Pinpoint the cell where the given text exists, returning its (x, y) midpoint coordinate. 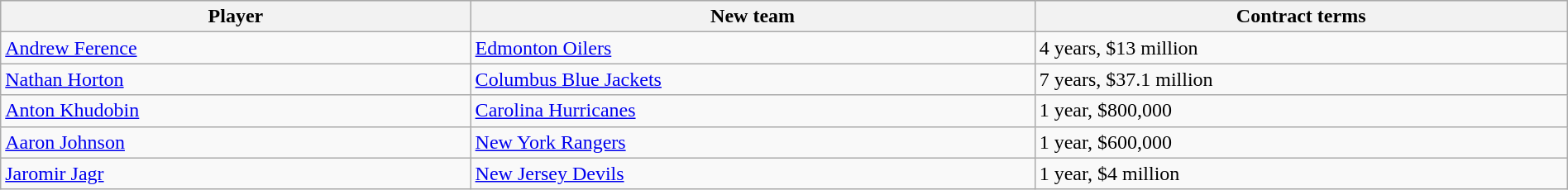
1 year, $600,000 (1301, 142)
Anton Khudobin (236, 111)
4 years, $13 million (1301, 48)
Carolina Hurricanes (753, 111)
Aaron Johnson (236, 142)
New team (753, 17)
Jaromir Jagr (236, 173)
Edmonton Oilers (753, 48)
Columbus Blue Jackets (753, 79)
New Jersey Devils (753, 173)
Player (236, 17)
Andrew Ference (236, 48)
Contract terms (1301, 17)
1 year, $800,000 (1301, 111)
Nathan Horton (236, 79)
7 years, $37.1 million (1301, 79)
New York Rangers (753, 142)
1 year, $4 million (1301, 173)
